Return [X, Y] of the center of cell containing provided text 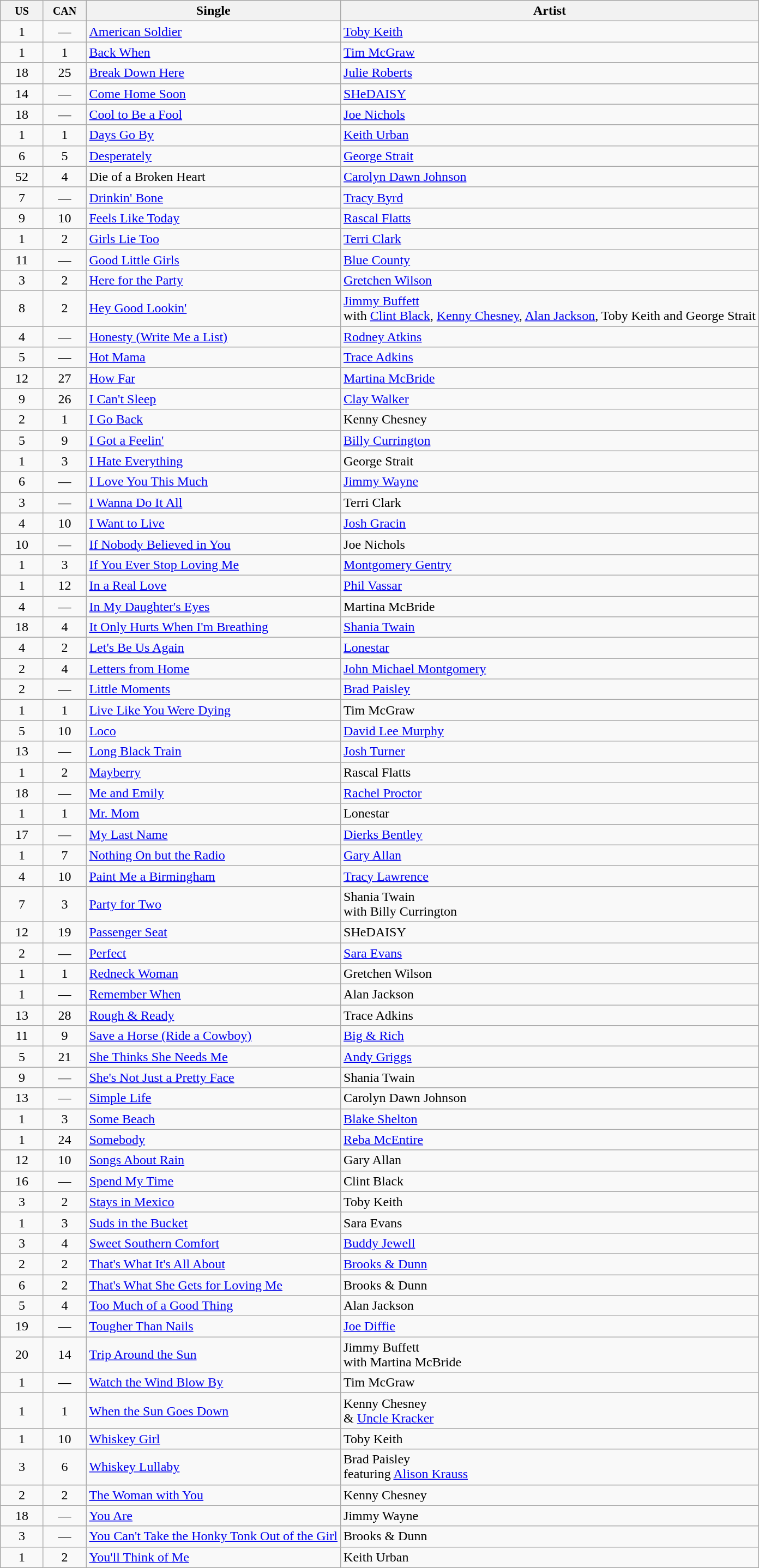
Trip Around the Sun [214, 1355]
17 [22, 834]
Paint Me a Birmingham [214, 876]
Rough & Ready [214, 1015]
Brad Paisleyfeaturing Alison Krauss [550, 1467]
Letters from Home [214, 669]
Feels Like Today [214, 218]
I Can't Sleep [214, 399]
Tracy Byrd [550, 197]
Loco [214, 731]
American Soldier [214, 32]
Suds in the Bucket [214, 1222]
Me and Emily [214, 793]
Sweet Southern Comfort [214, 1243]
Too Much of a Good Thing [214, 1306]
Come Home Soon [214, 94]
John Michael Montgomery [550, 669]
Here for the Party [214, 281]
Tougher Than Nails [214, 1327]
Desperately [214, 156]
My Last Name [214, 834]
The Woman with You [214, 1495]
Julie Roberts [550, 73]
Andy Griggs [550, 1057]
Clint Black [550, 1181]
Some Beach [214, 1119]
I Go Back [214, 420]
Simple Life [214, 1098]
That's What She Gets for Loving Me [214, 1285]
Break Down Here [214, 73]
Buddy Jewell [550, 1243]
I Want to Live [214, 523]
Blue County [550, 260]
Die of a Broken Heart [214, 177]
US [22, 11]
Josh Turner [550, 752]
Joe Diffie [550, 1327]
Honesty (Write Me a List) [214, 337]
In My Daughter's Eyes [214, 607]
When the Sun Goes Down [214, 1410]
Party for Two [214, 904]
Days Go By [214, 135]
I Wanna Do It All [214, 503]
In a Real Love [214, 585]
52 [22, 177]
Perfect [214, 953]
Let's Be Us Again [214, 648]
Mr. Mom [214, 814]
Whiskey Lullaby [214, 1467]
It Only Hurts When I'm Breathing [214, 627]
Phil Vassar [550, 585]
21 [64, 1057]
She's Not Just a Pretty Face [214, 1077]
I Got a Feelin' [214, 440]
If You Ever Stop Loving Me [214, 565]
Cool to Be a Fool [214, 114]
Jimmy Buffettwith Clint Black, Kenny Chesney, Alan Jackson, Toby Keith and George Strait [550, 308]
Rodney Atkins [550, 337]
25 [64, 73]
I Love You This Much [214, 482]
8 [22, 308]
16 [22, 1181]
Live Like You Were Dying [214, 710]
Blake Shelton [550, 1119]
28 [64, 1015]
You'll Think of Me [214, 1557]
How Far [214, 378]
Single [214, 11]
Montgomery Gentry [550, 565]
Big & Rich [550, 1036]
Kenny Chesney& Uncle Kracker [550, 1410]
Nothing On but the Radio [214, 855]
Little Moments [214, 689]
Hey Good Lookin' [214, 308]
Watch the Wind Blow By [214, 1383]
Josh Gracin [550, 523]
Remember When [214, 995]
Long Black Train [214, 752]
27 [64, 378]
Artist [550, 11]
I Hate Everything [214, 461]
Redneck Woman [214, 974]
Clay Walker [550, 399]
Stays in Mexico [214, 1202]
Tracy Lawrence [550, 876]
You Can't Take the Honky Tonk Out of the Girl [214, 1536]
Dierks Bentley [550, 834]
If Nobody Believed in You [214, 544]
She Thinks She Needs Me [214, 1057]
Spend My Time [214, 1181]
Mayberry [214, 772]
Rachel Proctor [550, 793]
Good Little Girls [214, 260]
Save a Horse (Ride a Cowboy) [214, 1036]
Drinkin' Bone [214, 197]
David Lee Murphy [550, 731]
24 [64, 1140]
Songs About Rain [214, 1160]
Girls Lie Too [214, 239]
CAN [64, 11]
26 [64, 399]
Reba McEntire [550, 1140]
Hot Mama [214, 358]
Shania Twainwith Billy Currington [550, 904]
Brad Paisley [550, 689]
Back When [214, 52]
Billy Currington [550, 440]
That's What It's All About [214, 1264]
You Are [214, 1516]
Jimmy Buffettwith Martina McBride [550, 1355]
Somebody [214, 1140]
20 [22, 1355]
Whiskey Girl [214, 1439]
Passenger Seat [214, 932]
